Pinpoint the cell where the given text exists, returning its [x, y] midpoint coordinate. 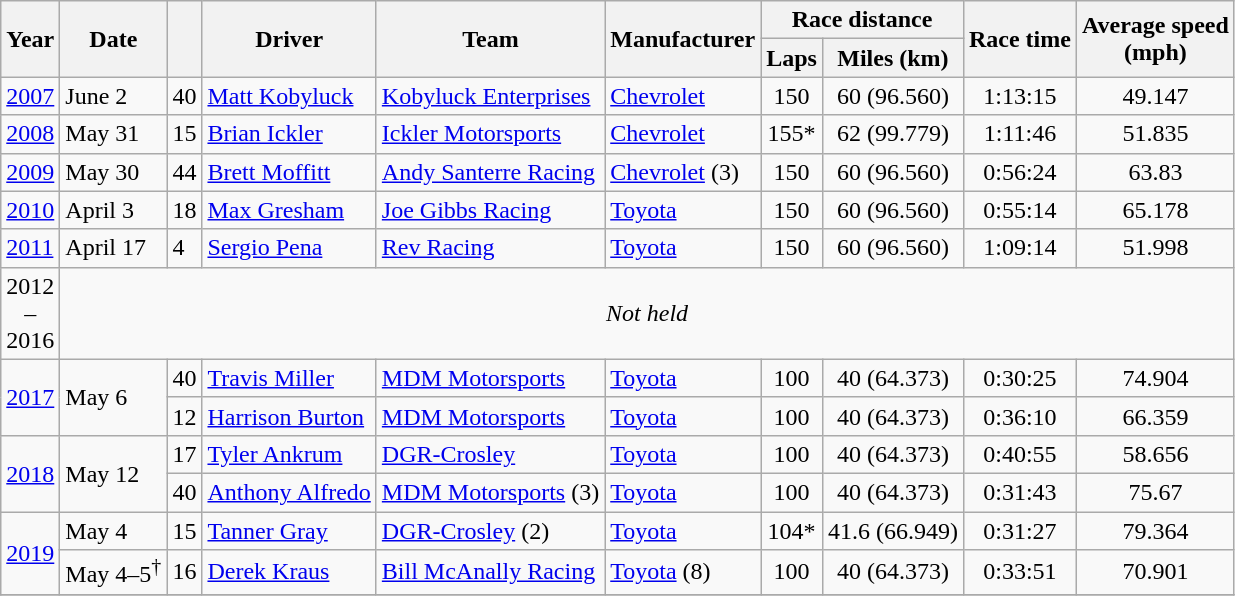
16 [184, 572]
Year [30, 39]
Date [114, 39]
2019 [30, 554]
May 30 [114, 172]
Joe Gibbs Racing [490, 210]
MDM Motorsports (3) [490, 492]
Tyler Ankrum [289, 454]
Average speed(mph) [1155, 39]
0:56:24 [1020, 172]
74.904 [1155, 378]
2009 [30, 172]
April 17 [114, 248]
155* [792, 134]
65.178 [1155, 210]
Manufacturer [683, 39]
Rev Racing [490, 248]
70.901 [1155, 572]
Brian Ickler [289, 134]
Tanner Gray [289, 531]
Driver [289, 39]
0:31:43 [1020, 492]
Travis Miller [289, 378]
1:11:46 [1020, 134]
2018 [30, 473]
2007 [30, 96]
17 [184, 454]
0:30:25 [1020, 378]
May 4–5† [114, 572]
0:55:14 [1020, 210]
66.359 [1155, 416]
April 3 [114, 210]
Matt Kobyluck [289, 96]
Chevrolet (3) [683, 172]
Kobyluck Enterprises [490, 96]
Max Gresham [289, 210]
49.147 [1155, 96]
51.998 [1155, 248]
Race time [1020, 39]
2012–2016 [30, 313]
May 31 [114, 134]
18 [184, 210]
41.6 (66.949) [892, 531]
63.83 [1155, 172]
Harrison Burton [289, 416]
44 [184, 172]
Toyota (8) [683, 572]
Ickler Motorsports [490, 134]
Not held [648, 313]
June 2 [114, 96]
1:09:14 [1020, 248]
DGR-Crosley (2) [490, 531]
104* [792, 531]
4 [184, 248]
Andy Santerre Racing [490, 172]
Brett Moffitt [289, 172]
51.835 [1155, 134]
Sergio Pena [289, 248]
Anthony Alfredo [289, 492]
DGR-Crosley [490, 454]
May 12 [114, 473]
2017 [30, 397]
0:33:51 [1020, 572]
0:31:27 [1020, 531]
Derek Kraus [289, 572]
Miles (km) [892, 58]
1:13:15 [1020, 96]
12 [184, 416]
May 6 [114, 397]
Bill McAnally Racing [490, 572]
58.656 [1155, 454]
Team [490, 39]
May 4 [114, 531]
75.67 [1155, 492]
0:40:55 [1020, 454]
79.364 [1155, 531]
Laps [792, 58]
2008 [30, 134]
0:36:10 [1020, 416]
Race distance [862, 20]
2010 [30, 210]
2011 [30, 248]
62 (99.779) [892, 134]
